For the text-containing cell, return its midpoint in [x, y] coordinate format. 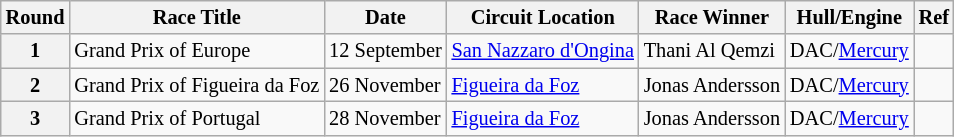
Grand Prix of Europe [196, 51]
Hull/Engine [850, 17]
12 September [385, 51]
Ref [934, 17]
Race Title [196, 17]
28 November [385, 118]
2 [36, 85]
Grand Prix of Figueira da Foz [196, 85]
Date [385, 17]
Grand Prix of Portugal [196, 118]
26 November [385, 85]
Round [36, 17]
San Nazzaro d'Ongina [543, 51]
Thani Al Qemzi [712, 51]
3 [36, 118]
Race Winner [712, 17]
1 [36, 51]
Circuit Location [543, 17]
